Return the [X, Y] coordinate for the center point of the cell that contains the specified text.  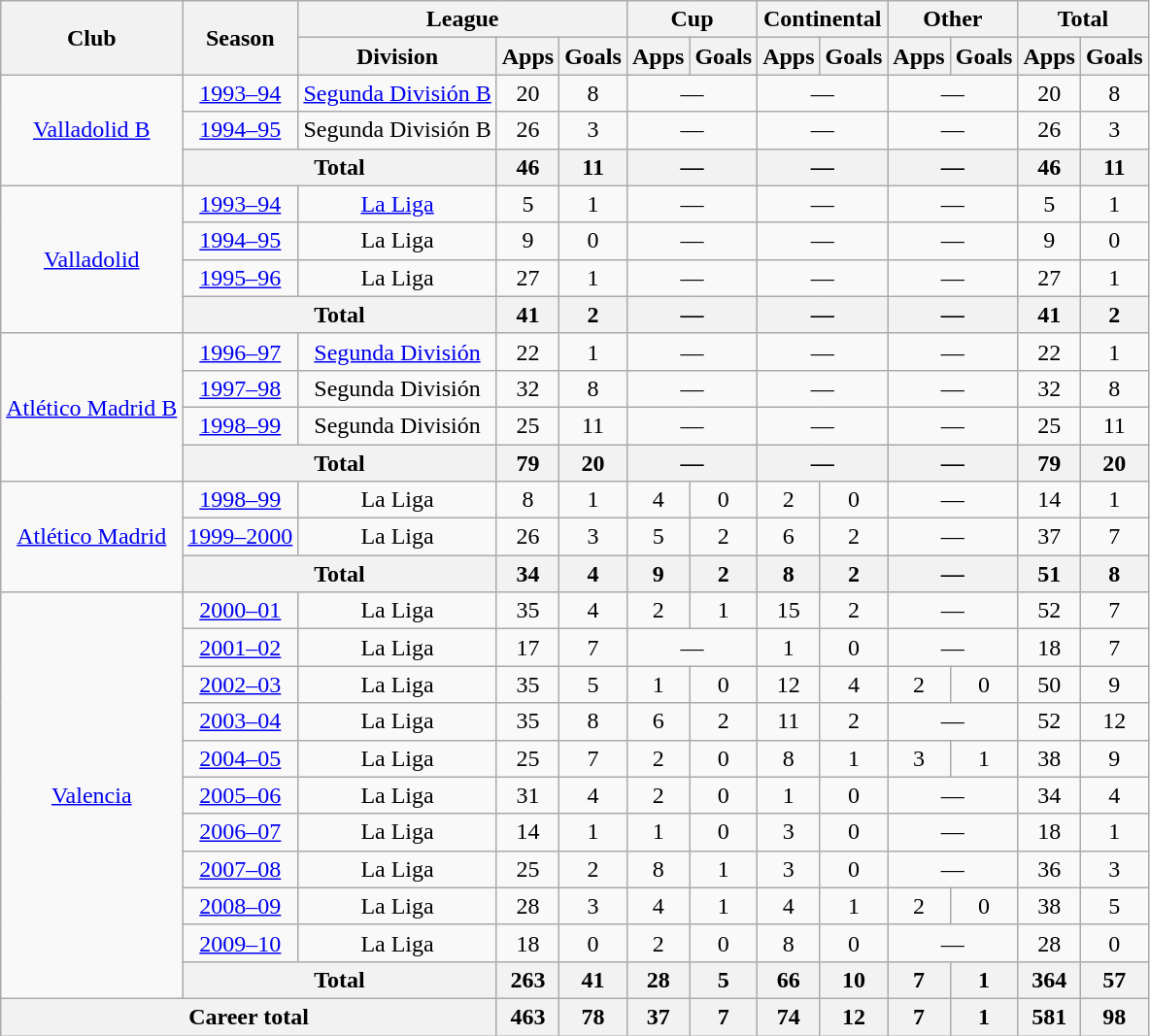
2000–01 [241, 611]
15 [789, 611]
50 [1049, 685]
51 [1049, 574]
2004–05 [241, 758]
66 [789, 980]
581 [1049, 1017]
2001–02 [241, 648]
Other [953, 19]
2006–07 [241, 832]
98 [1114, 1017]
Valencia [91, 796]
364 [1049, 980]
Continental [823, 19]
2002–03 [241, 685]
463 [527, 1017]
2007–08 [241, 869]
263 [527, 980]
1999–2000 [241, 537]
17 [527, 648]
2005–06 [241, 795]
31 [527, 795]
1996–97 [241, 351]
78 [593, 1017]
2008–09 [241, 906]
Valladolid B [91, 130]
League [462, 19]
Atlético Madrid B [91, 407]
57 [1114, 980]
2009–10 [241, 943]
Atlético Madrid [91, 537]
1997–98 [241, 388]
36 [1049, 869]
Career total [249, 1017]
Cup [692, 19]
1995–96 [241, 278]
Club [91, 38]
Valladolid [91, 259]
2003–04 [241, 721]
Season [241, 38]
74 [789, 1017]
Division [397, 56]
10 [854, 980]
